Output the (X, Y) coordinate of the center of the cell containing the given text.  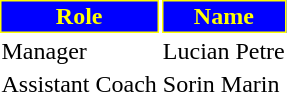
Name (224, 16)
Lucian Petre (224, 51)
Manager (79, 51)
Role (79, 16)
